Search for the cell housing the specified text and yield its (X, Y) center coordinate. 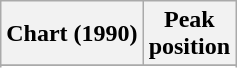
Peakposition (189, 34)
Chart (1990) (72, 34)
